For the text-containing cell, return its midpoint in (X, Y) coordinate format. 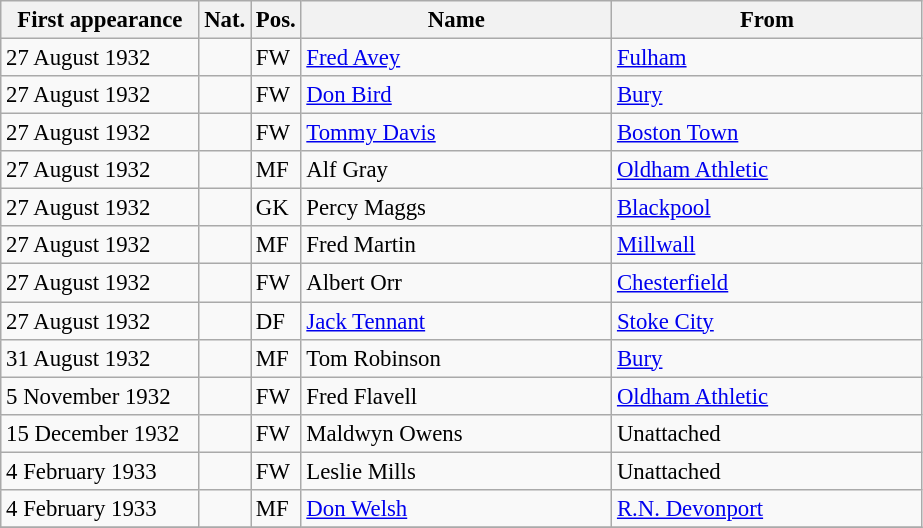
31 August 1932 (100, 358)
Leslie Mills (456, 471)
Tom Robinson (456, 358)
Stoke City (768, 321)
Don Bird (456, 95)
GK (276, 208)
Percy Maggs (456, 208)
Alf Gray (456, 170)
Name (456, 20)
From (768, 20)
Jack Tennant (456, 321)
R.N. Devonport (768, 509)
Tommy Davis (456, 133)
Don Welsh (456, 509)
Fred Avey (456, 58)
DF (276, 321)
Fulham (768, 58)
15 December 1932 (100, 433)
5 November 1932 (100, 396)
Fred Flavell (456, 396)
Fred Martin (456, 245)
Boston Town (768, 133)
First appearance (100, 20)
Albert Orr (456, 283)
Maldwyn Owens (456, 433)
Pos. (276, 20)
Nat. (225, 20)
Millwall (768, 245)
Blackpool (768, 208)
Chesterfield (768, 283)
